Return [x, y] of the center of cell containing provided text 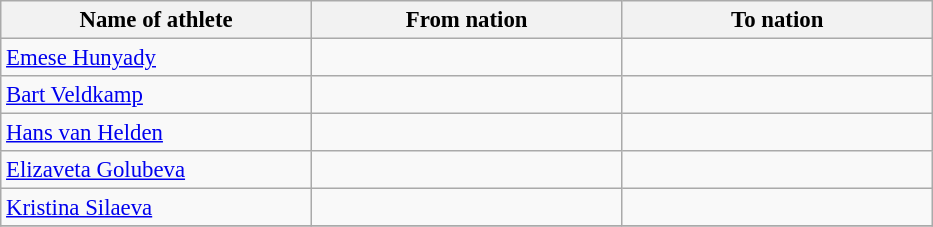
Elizaveta Golubeva [156, 170]
Name of athlete [156, 20]
From nation [466, 20]
Bart Veldkamp [156, 95]
To nation [778, 20]
Hans van Helden [156, 133]
Kristina Silaeva [156, 208]
Emese Hunyady [156, 58]
